From the cell containing the given text, extract its center point as [X, Y] coordinate. 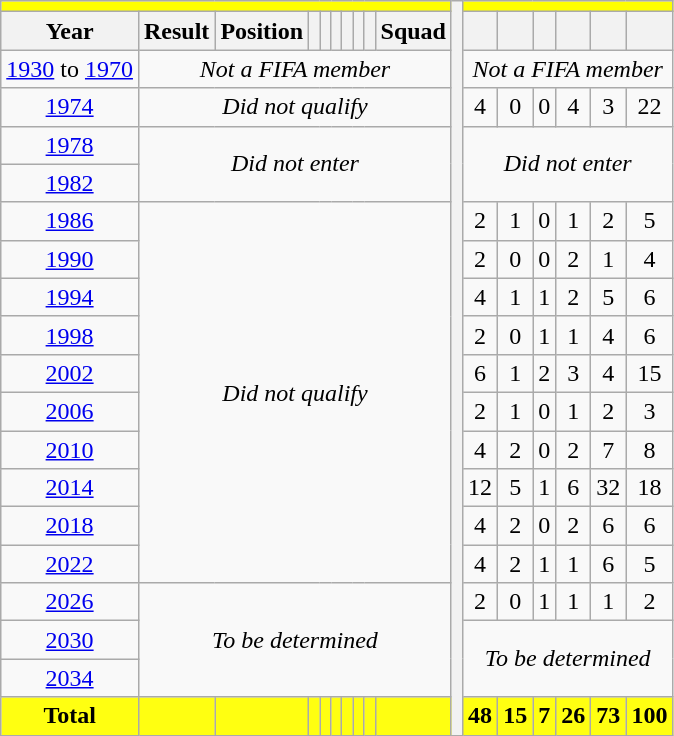
2022 [70, 564]
1978 [70, 145]
100 [650, 716]
22 [650, 107]
1930 to 1970 [70, 69]
1998 [70, 335]
12 [480, 488]
26 [574, 716]
48 [480, 716]
1994 [70, 297]
Squad [413, 31]
32 [608, 488]
2010 [70, 449]
73 [608, 716]
1982 [70, 183]
2026 [70, 602]
1990 [70, 259]
2034 [70, 678]
2030 [70, 640]
2002 [70, 373]
2014 [70, 488]
2018 [70, 526]
1974 [70, 107]
Position [262, 31]
18 [650, 488]
8 [650, 449]
1986 [70, 221]
Year [70, 31]
2006 [70, 411]
Total [70, 716]
Result [176, 31]
